Locate the cell with the specified text and output its [X, Y] center coordinate. 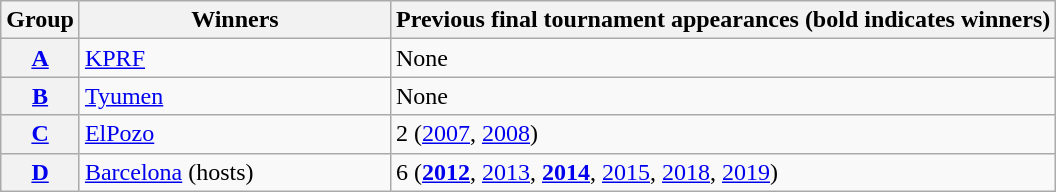
KPRF [234, 58]
ElPozo [234, 134]
Previous final tournament appearances (bold indicates winners) [722, 20]
A [40, 58]
Winners [234, 20]
B [40, 96]
6 (2012, 2013, 2014, 2015, 2018, 2019) [722, 172]
D [40, 172]
2 (2007, 2008) [722, 134]
Barcelona (hosts) [234, 172]
Group [40, 20]
Tyumen [234, 96]
C [40, 134]
